Identify which cell holds the provided text, then report its (x, y) central coordinate. 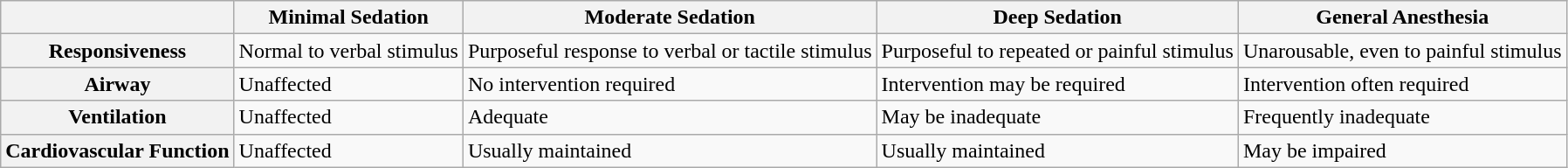
Airway (117, 84)
Frequently inadequate (1402, 117)
Unarousable, even to painful stimulus (1402, 51)
Intervention may be required (1057, 84)
Adequate (670, 117)
Purposeful to repeated or painful stimulus (1057, 51)
May be impaired (1402, 150)
General Anesthesia (1402, 17)
Deep Sedation (1057, 17)
No intervention required (670, 84)
Intervention often required (1402, 84)
Responsiveness (117, 51)
Purposeful response to verbal or tactile stimulus (670, 51)
Ventilation (117, 117)
Cardiovascular Function (117, 150)
Normal to verbal stimulus (348, 51)
Moderate Sedation (670, 17)
Minimal Sedation (348, 17)
May be inadequate (1057, 117)
